Output the [X, Y] coordinate of the center of the cell containing the given text.  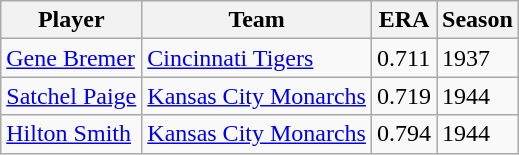
Satchel Paige [72, 96]
1937 [478, 58]
0.794 [404, 134]
Hilton Smith [72, 134]
Cincinnati Tigers [257, 58]
0.711 [404, 58]
Team [257, 20]
ERA [404, 20]
Player [72, 20]
0.719 [404, 96]
Season [478, 20]
Gene Bremer [72, 58]
